From the cell containing the given text, extract its center point as (X, Y) coordinate. 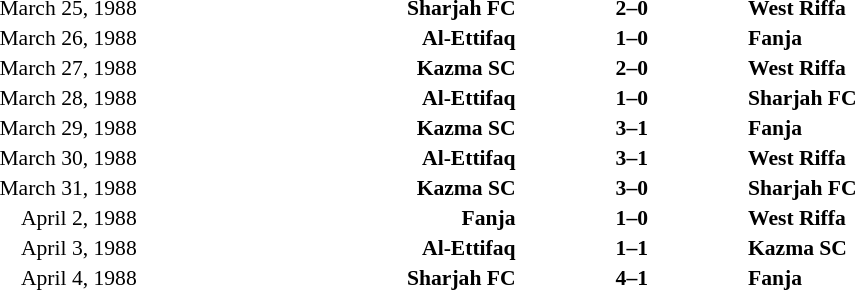
2–0 (632, 68)
Fanja (328, 218)
3–0 (632, 188)
1–1 (632, 248)
